Search for the cell housing the specified text and yield its (X, Y) center coordinate. 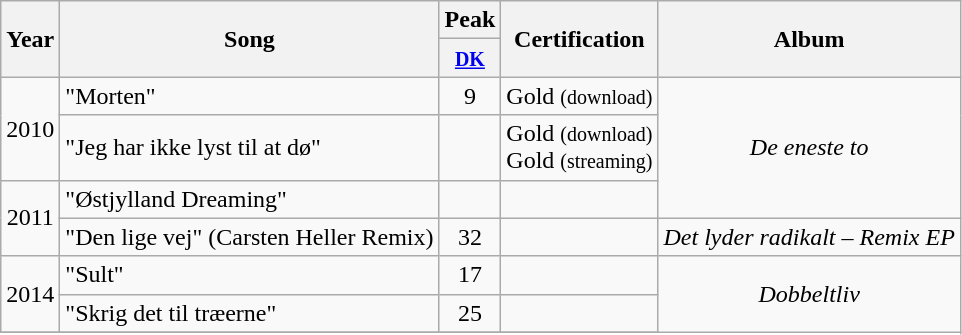
9 (470, 96)
32 (470, 237)
Peak (470, 20)
"Morten" (250, 96)
2011 (30, 218)
2010 (30, 128)
Year (30, 39)
Gold (download) (580, 96)
"Jeg har ikke lyst til at dø" (250, 148)
Det lyder radikalt – Remix EP (809, 237)
"Skrig det til træerne" (250, 313)
"Den lige vej" (Carsten Heller Remix) (250, 237)
25 (470, 313)
Dobbeltliv (809, 294)
De eneste to (809, 148)
Album (809, 39)
Song (250, 39)
Certification (580, 39)
17 (470, 275)
"Sult" (250, 275)
2014 (30, 294)
DK (470, 58)
"Østjylland Dreaming" (250, 199)
Gold (download) Gold (streaming) (580, 148)
